Find where the given text appears and provide that cell's center as (X, Y) coordinate. 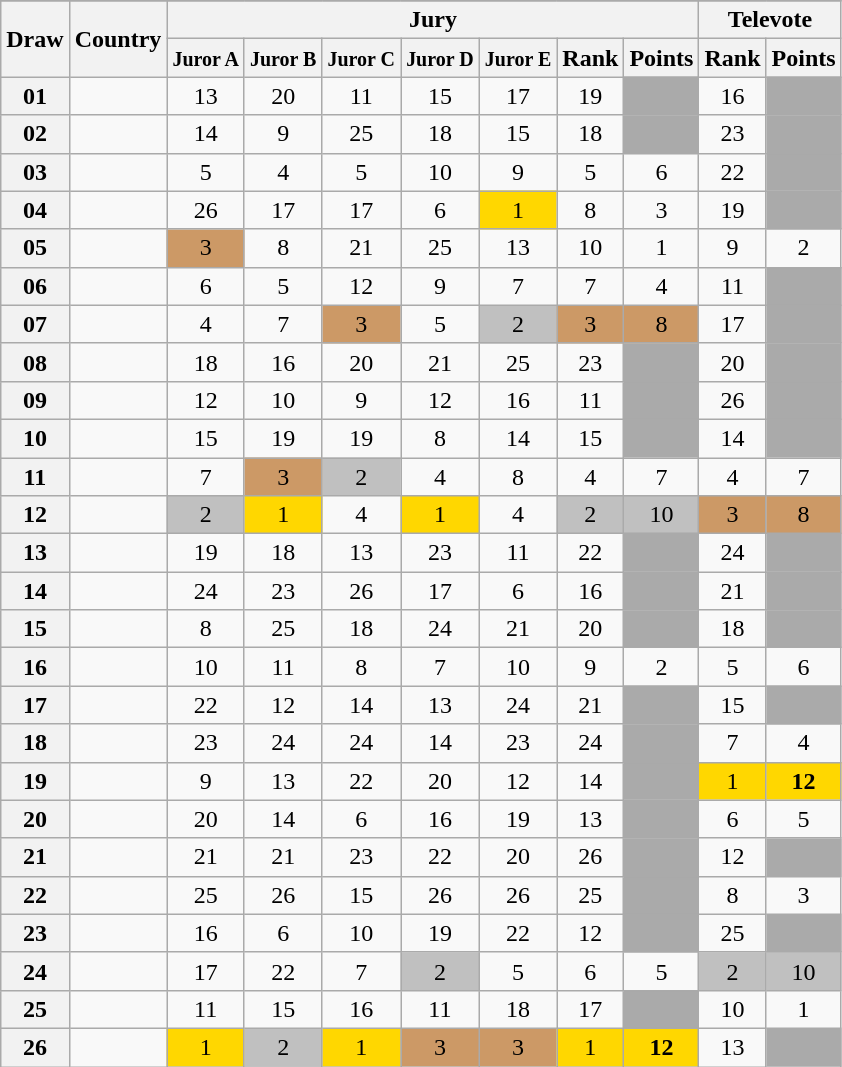
03 (35, 172)
Draw (35, 39)
07 (35, 324)
01 (35, 96)
04 (35, 210)
05 (35, 248)
Country (118, 39)
02 (35, 134)
Juror A (206, 58)
Televote (770, 20)
Juror D (440, 58)
Jury (433, 20)
Juror E (518, 58)
08 (35, 362)
09 (35, 400)
Juror C (362, 58)
Juror B (283, 58)
06 (35, 286)
